Detect which cell encompasses the target text, then output its (X, Y) center coordinate. 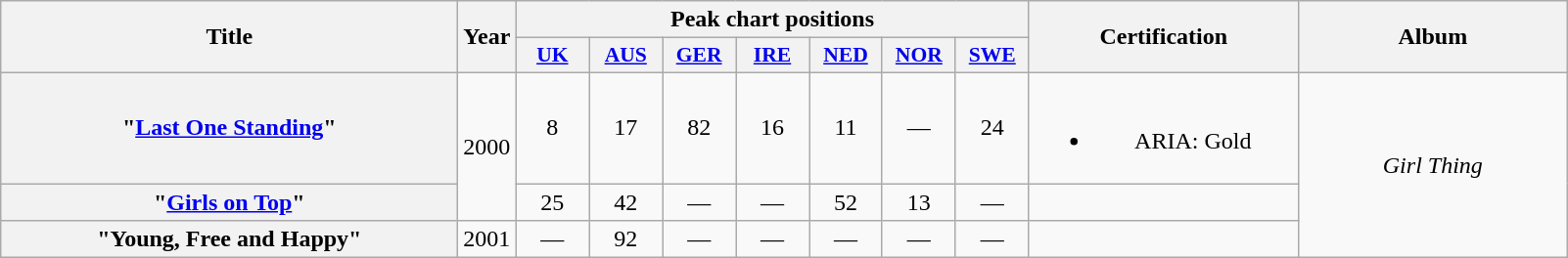
25 (552, 202)
8 (552, 127)
17 (626, 127)
52 (846, 202)
Title (229, 37)
ARIA: Gold (1163, 127)
2000 (487, 147)
Album (1433, 37)
NED (846, 56)
82 (699, 127)
Certification (1163, 37)
NOR (918, 56)
2001 (487, 239)
92 (626, 239)
42 (626, 202)
13 (918, 202)
"Girls on Top" (229, 202)
"Last One Standing" (229, 127)
IRE (773, 56)
24 (992, 127)
Year (487, 37)
16 (773, 127)
UK (552, 56)
AUS (626, 56)
"Young, Free and Happy" (229, 239)
Girl Thing (1433, 164)
SWE (992, 56)
11 (846, 127)
Peak chart positions (772, 20)
GER (699, 56)
